Determine the [x, y] coordinate at the center of the cell enclosing the given text.  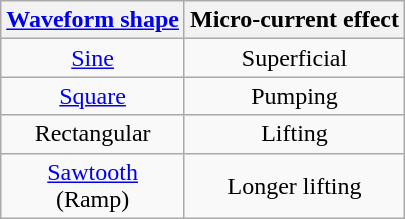
Pumping [294, 96]
Lifting [294, 134]
Waveform shape [93, 20]
Sine [93, 58]
Longer lifting [294, 186]
Square [93, 96]
Superficial [294, 58]
Rectangular [93, 134]
Micro-current effect [294, 20]
Sawtooth(Ramp) [93, 186]
